Return (x, y) of the center of cell containing provided text 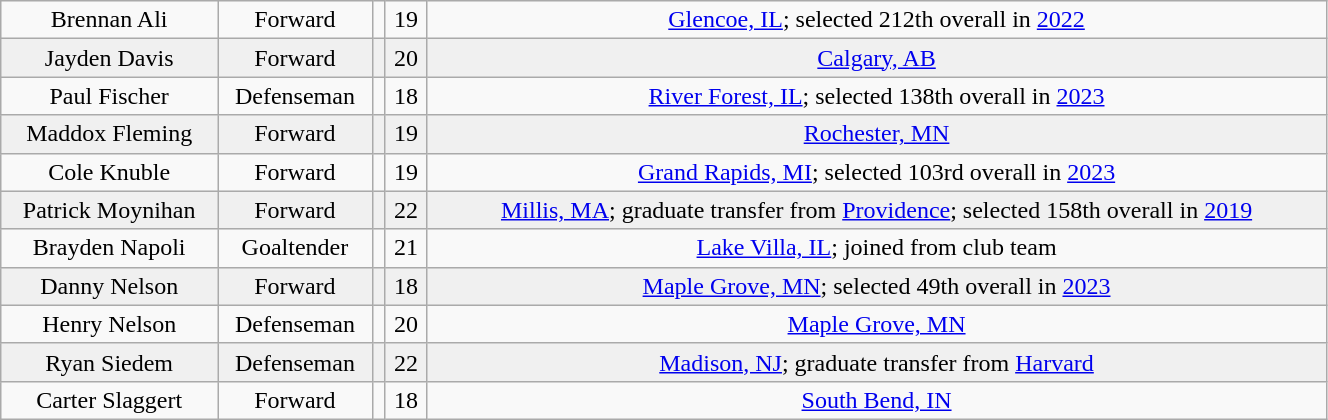
Glencoe, IL; selected 212th overall in 2022 (877, 20)
Grand Rapids, MI; selected 103rd overall in 2023 (877, 172)
Goaltender (296, 248)
River Forest, IL; selected 138th overall in 2023 (877, 96)
Madison, NJ; graduate transfer from Harvard (877, 362)
Rochester, MN (877, 134)
Patrick Moynihan (110, 210)
Brennan Ali (110, 20)
Brayden Napoli (110, 248)
21 (406, 248)
Calgary, AB (877, 58)
Cole Knuble (110, 172)
Paul Fischer (110, 96)
Maple Grove, MN (877, 324)
Lake Villa, IL; joined from club team (877, 248)
Ryan Siedem (110, 362)
Carter Slaggert (110, 400)
Danny Nelson (110, 286)
Jayden Davis (110, 58)
Millis, MA; graduate transfer from Providence; selected 158th overall in 2019 (877, 210)
Henry Nelson (110, 324)
South Bend, IN (877, 400)
Maple Grove, MN; selected 49th overall in 2023 (877, 286)
Maddox Fleming (110, 134)
